Determine the (X, Y) coordinate at the center of the cell enclosing the given text.  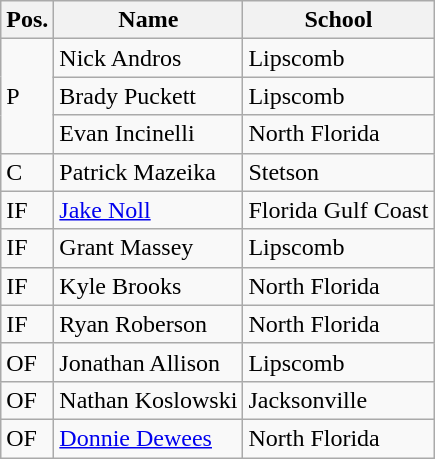
Nick Andros (148, 58)
Jacksonville (338, 400)
Florida Gulf Coast (338, 210)
School (338, 20)
Ryan Roberson (148, 324)
Pos. (28, 20)
C (28, 172)
Brady Puckett (148, 96)
Jonathan Allison (148, 362)
Patrick Mazeika (148, 172)
Nathan Koslowski (148, 400)
Grant Massey (148, 248)
Jake Noll (148, 210)
Name (148, 20)
Stetson (338, 172)
Kyle Brooks (148, 286)
P (28, 96)
Donnie Dewees (148, 438)
Evan Incinelli (148, 134)
